Scan for the cell matching the given text and deliver its [x, y] coordinate at center. 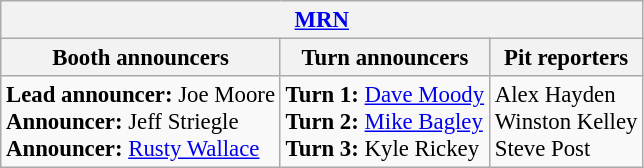
Lead announcer: Joe MooreAnnouncer: Jeff StriegleAnnouncer: Rusty Wallace [141, 122]
Alex HaydenWinston KelleySteve Post [566, 122]
Pit reporters [566, 58]
Turn announcers [384, 58]
Booth announcers [141, 58]
Turn 1: Dave MoodyTurn 2: Mike BagleyTurn 3: Kyle Rickey [384, 122]
MRN [322, 20]
